For the text-containing cell, return its midpoint in [x, y] coordinate format. 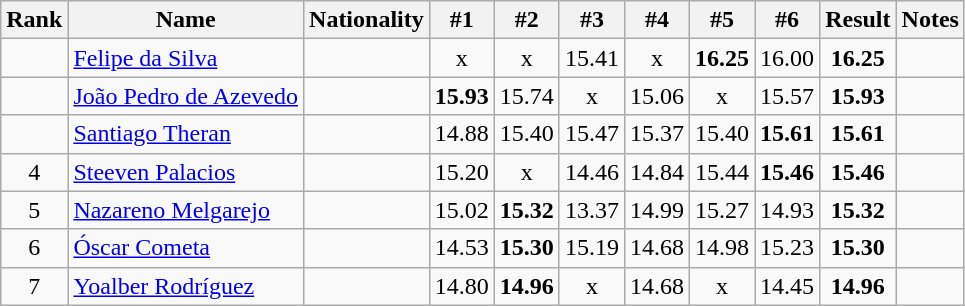
14.46 [592, 172]
14.93 [788, 210]
15.47 [592, 134]
Yoalber Rodríguez [186, 286]
Name [186, 20]
Santiago Theran [186, 134]
15.06 [656, 96]
5 [34, 210]
#6 [788, 20]
Nationality [367, 20]
14.98 [722, 248]
15.23 [788, 248]
14.45 [788, 286]
13.37 [592, 210]
#1 [462, 20]
14.53 [462, 248]
Óscar Cometa [186, 248]
#5 [722, 20]
João Pedro de Azevedo [186, 96]
15.02 [462, 210]
14.84 [656, 172]
Felipe da Silva [186, 58]
15.19 [592, 248]
15.27 [722, 210]
6 [34, 248]
Nazareno Melgarejo [186, 210]
14.88 [462, 134]
#4 [656, 20]
Notes [930, 20]
15.44 [722, 172]
7 [34, 286]
#3 [592, 20]
15.37 [656, 134]
14.80 [462, 286]
Rank [34, 20]
14.99 [656, 210]
15.20 [462, 172]
Result [858, 20]
16.00 [788, 58]
15.41 [592, 58]
15.74 [526, 96]
4 [34, 172]
#2 [526, 20]
15.57 [788, 96]
Steeven Palacios [186, 172]
